Return the (x, y) coordinate for the center point of the cell that contains the specified text.  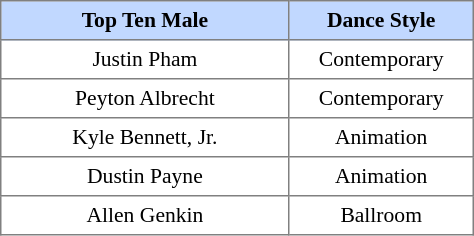
Kyle Bennett, Jr. (145, 138)
Allen Genkin (145, 216)
Ballroom (381, 216)
Top Ten Male (145, 20)
Justin Pham (145, 60)
Dustin Payne (145, 176)
Dance Style (381, 20)
Peyton Albrecht (145, 98)
